For the text-containing cell, return its midpoint in [X, Y] coordinate format. 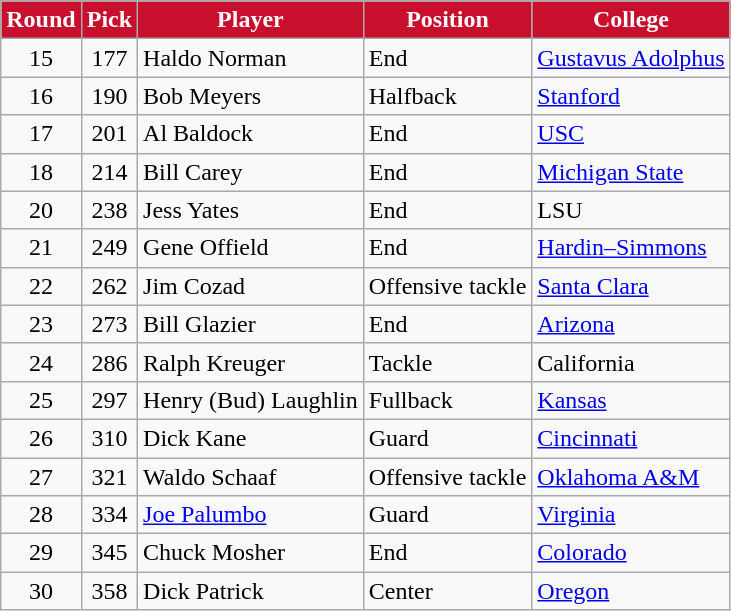
Halfback [448, 96]
22 [41, 286]
Al Baldock [251, 134]
23 [41, 324]
Gustavus Adolphus [631, 58]
Waldo Schaaf [251, 477]
USC [631, 134]
Fullback [448, 400]
Kansas [631, 400]
17 [41, 134]
Bill Carey [251, 172]
25 [41, 400]
California [631, 362]
190 [109, 96]
Haldo Norman [251, 58]
Stanford [631, 96]
27 [41, 477]
16 [41, 96]
24 [41, 362]
262 [109, 286]
30 [41, 591]
214 [109, 172]
Santa Clara [631, 286]
Jim Cozad [251, 286]
273 [109, 324]
249 [109, 248]
Ralph Kreuger [251, 362]
Henry (Bud) Laughlin [251, 400]
Oklahoma A&M [631, 477]
Bob Meyers [251, 96]
Round [41, 20]
Joe Palumbo [251, 515]
238 [109, 210]
Player [251, 20]
177 [109, 58]
Dick Kane [251, 438]
LSU [631, 210]
Michigan State [631, 172]
28 [41, 515]
20 [41, 210]
297 [109, 400]
286 [109, 362]
Position [448, 20]
310 [109, 438]
Pick [109, 20]
Dick Patrick [251, 591]
Jess Yates [251, 210]
15 [41, 58]
Colorado [631, 553]
Virginia [631, 515]
29 [41, 553]
Center [448, 591]
Bill Glazier [251, 324]
Gene Offield [251, 248]
Cincinnati [631, 438]
334 [109, 515]
21 [41, 248]
College [631, 20]
Hardin–Simmons [631, 248]
26 [41, 438]
201 [109, 134]
358 [109, 591]
345 [109, 553]
321 [109, 477]
Oregon [631, 591]
Chuck Mosher [251, 553]
Arizona [631, 324]
Tackle [448, 362]
18 [41, 172]
